Identify which cell holds the provided text, then report its [x, y] central coordinate. 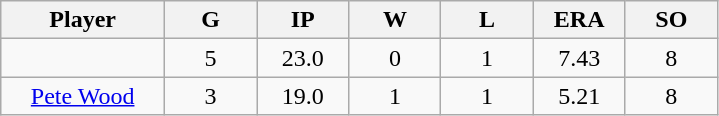
G [211, 20]
3 [211, 96]
SO [671, 20]
19.0 [303, 96]
5 [211, 58]
5.21 [579, 96]
W [395, 20]
23.0 [303, 58]
ERA [579, 20]
Pete Wood [83, 96]
L [487, 20]
Player [83, 20]
0 [395, 58]
IP [303, 20]
7.43 [579, 58]
